From the cell containing the given text, extract its center point as [x, y] coordinate. 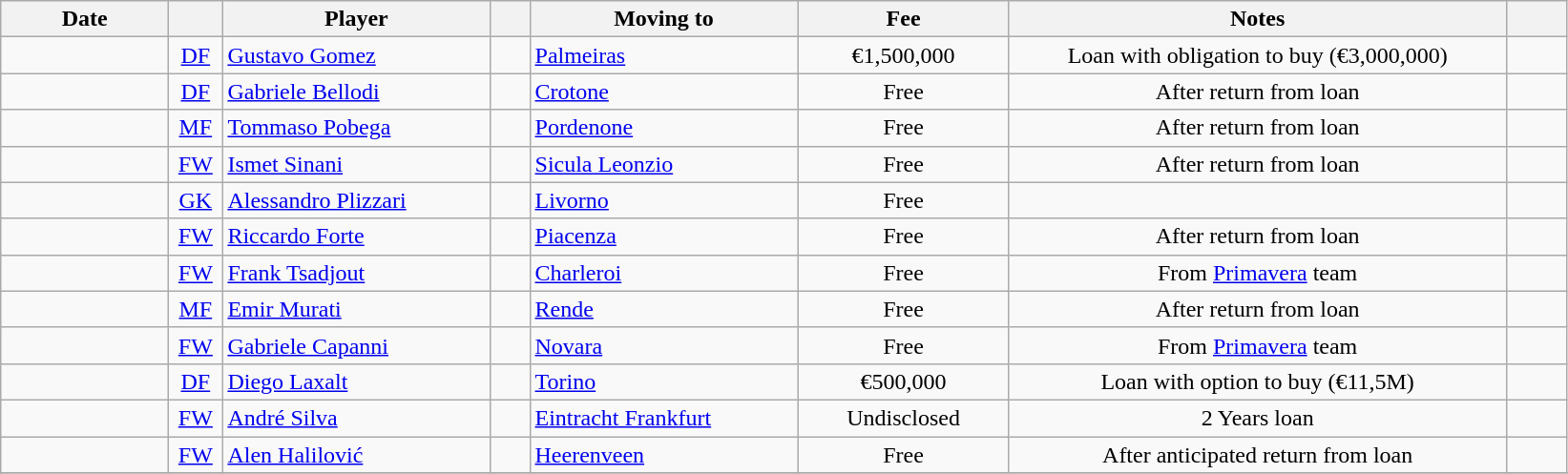
Piacenza [664, 237]
Crotone [664, 92]
Frank Tsadjout [357, 273]
After anticipated return from loan [1258, 455]
Riccardo Forte [357, 237]
Loan with obligation to buy (€3,000,000) [1258, 55]
Gabriele Capanni [357, 345]
Charleroi [664, 273]
Moving to [664, 19]
Palmeiras [664, 55]
Undisclosed [903, 418]
Emir Murati [357, 309]
Heerenveen [664, 455]
Fee [903, 19]
Player [357, 19]
Ismet Sinani [357, 164]
€500,000 [903, 381]
Alessandro Plizzari [357, 200]
GK [196, 200]
Novara [664, 345]
Notes [1258, 19]
Torino [664, 381]
Pordenone [664, 128]
€1,500,000 [903, 55]
Gabriele Bellodi [357, 92]
Loan with option to buy (€11,5M) [1258, 381]
André Silva [357, 418]
Alen Halilović [357, 455]
2 Years loan [1258, 418]
Tommaso Pobega [357, 128]
Eintracht Frankfurt [664, 418]
Rende [664, 309]
Gustavo Gomez [357, 55]
Date [85, 19]
Diego Laxalt [357, 381]
Sicula Leonzio [664, 164]
Livorno [664, 200]
